Detect which cell encompasses the target text, then output its [x, y] center coordinate. 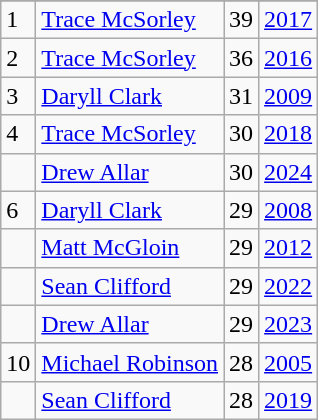
2005 [288, 362]
Matt McGloin [130, 248]
2018 [288, 134]
2023 [288, 324]
2016 [288, 58]
36 [242, 58]
2 [18, 58]
2024 [288, 172]
3 [18, 96]
31 [242, 96]
10 [18, 362]
Michael Robinson [130, 362]
4 [18, 134]
2008 [288, 210]
2019 [288, 400]
2017 [288, 20]
6 [18, 210]
39 [242, 20]
2012 [288, 248]
2009 [288, 96]
1 [18, 20]
2022 [288, 286]
